Return [x, y] of the center of cell containing provided text 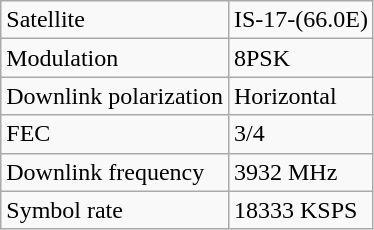
Horizontal [300, 96]
Satellite [115, 20]
FEC [115, 134]
18333 KSPS [300, 210]
IS-17-(66.0E) [300, 20]
3932 MHz [300, 172]
Downlink frequency [115, 172]
Downlink polarization [115, 96]
Symbol rate [115, 210]
8PSK [300, 58]
Modulation [115, 58]
3/4 [300, 134]
